Return (x, y) of the center of cell containing provided text 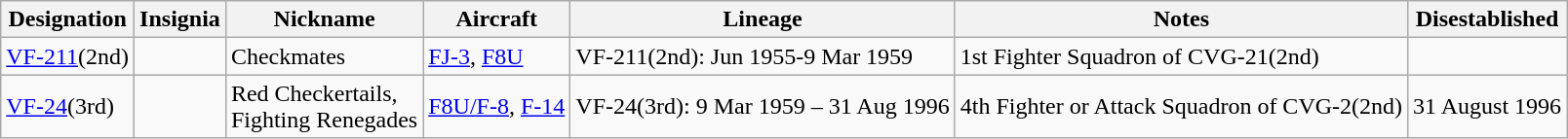
F8U/F-8, F-14 (497, 107)
VF-211(2nd): Jun 1955-9 Mar 1959 (763, 56)
Aircraft (497, 19)
VF-24(3rd) (68, 107)
4th Fighter or Attack Squadron of CVG-2(2nd) (1181, 107)
Nickname (324, 19)
VF-211(2nd) (68, 56)
Lineage (763, 19)
Designation (68, 19)
31 August 1996 (1488, 107)
Insignia (180, 19)
VF-24(3rd): 9 Mar 1959 – 31 Aug 1996 (763, 107)
Notes (1181, 19)
Checkmates (324, 56)
1st Fighter Squadron of CVG-21(2nd) (1181, 56)
Disestablished (1488, 19)
FJ-3, F8U (497, 56)
Red Checkertails,Fighting Renegades (324, 107)
